Return (x, y) of the center of cell containing provided text 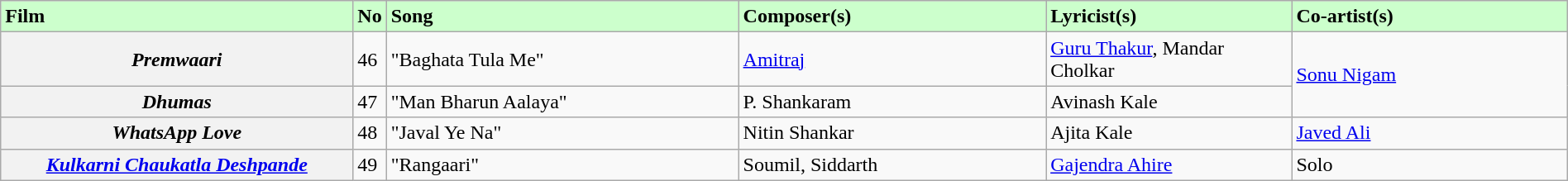
"Baghata Tula Me" (562, 60)
Co-artist(s) (1429, 17)
Kulkarni Chaukatla Deshpande (177, 164)
No (370, 17)
P. Shankaram (892, 102)
Ajita Kale (1169, 133)
WhatsApp Love (177, 133)
"Javal Ye Na" (562, 133)
Gajendra Ahire (1169, 164)
Song (562, 17)
Composer(s) (892, 17)
Solo (1429, 164)
46 (370, 60)
47 (370, 102)
Javed Ali (1429, 133)
Soumil, Siddarth (892, 164)
Premwaari (177, 60)
49 (370, 164)
Avinash Kale (1169, 102)
Lyricist(s) (1169, 17)
Dhumas (177, 102)
Nitin Shankar (892, 133)
"Man Bharun Aalaya" (562, 102)
Film (177, 17)
Guru Thakur, Mandar Cholkar (1169, 60)
"Rangaari" (562, 164)
48 (370, 133)
Amitraj (892, 60)
Sonu Nigam (1429, 74)
